Output the [x, y] coordinate of the center of the cell containing the given text.  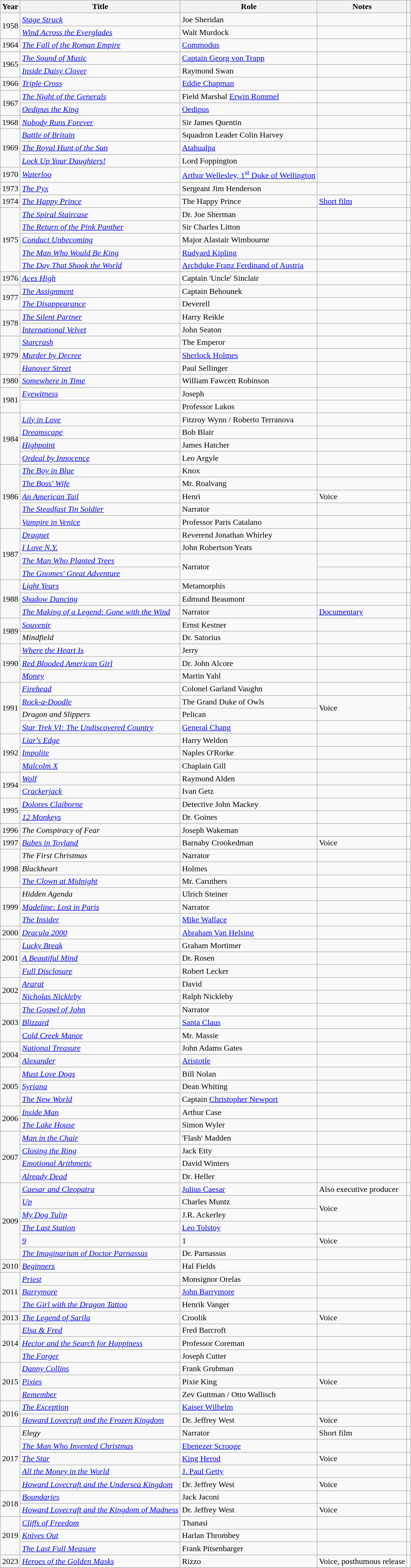
A Beautiful Mind [100, 958]
1986 [10, 496]
2015 [10, 1382]
Captain Behounek [249, 291]
The Steadfast Tin Soldier [100, 509]
Red Blooded American Girl [100, 663]
Mr. Massie [249, 1035]
Julius Caesar [249, 1189]
2019 [10, 1536]
1977 [10, 298]
2001 [10, 958]
Caesar and Cleopatra [100, 1189]
Somewhere in Time [100, 381]
J.R. Ackerley [249, 1215]
Harry Weldon [249, 740]
Elegy [100, 1433]
1980 [10, 381]
Pelican [249, 715]
Fitzroy Wynn / Roberto Terranova [249, 419]
2006 [10, 1119]
The Making of a Legend: Gone with the Wind [100, 612]
1989 [10, 631]
Must Love Dogs [100, 1074]
Pixie King [249, 1382]
Danny Collins [100, 1369]
Dr. Joe Sherman [249, 214]
William Fawcett Robinson [249, 381]
Pixies [100, 1382]
Ebenezer Scrooge [249, 1446]
Elsa & Fred [100, 1330]
Joseph Wakeman [249, 830]
Ernst Kestner [249, 625]
The Man Who Planted Trees [100, 561]
Atahualpa [249, 148]
Knives Out [100, 1536]
1975 [10, 240]
Jerry [249, 650]
Santa Claus [249, 1022]
1984 [10, 439]
Zev Guttman / Otto Wallisch [249, 1394]
2010 [10, 1266]
1994 [10, 785]
Dreamscape [100, 432]
2002 [10, 990]
Mindfield [100, 637]
Closing the Ring [100, 1151]
Babes in Toyland [100, 843]
2013 [10, 1318]
Lock Up Your Daughters! [100, 161]
Syriana [100, 1086]
All the Money in the World [100, 1471]
Thanasi [249, 1523]
Highpoint [100, 445]
Howard Lovecraft and the Frozen Kingdom [100, 1420]
1990 [10, 663]
Sir James Quentin [249, 122]
Year [10, 7]
Priest [100, 1279]
The Forger [100, 1356]
Mr. Roalvang [249, 484]
Aristotle [249, 1061]
Graham Mortimer [249, 945]
Colonel Garland Vaughn [249, 689]
Fred Barcroft [249, 1330]
Henrik Vanger [249, 1305]
Commodus [249, 45]
1988 [10, 599]
Lucky Break [100, 945]
Up [100, 1202]
Professor Coreman [249, 1343]
The Grand Duke of Owls [249, 702]
Leo Tolstoy [249, 1228]
James Hatcher [249, 445]
The Royal Hunt of the Sun [100, 148]
Inside Daisy Clover [100, 71]
1964 [10, 45]
Murder by Decree [100, 355]
Martin Yahl [249, 676]
Sherlock Holmes [249, 355]
Aces High [100, 278]
2005 [10, 1086]
David [249, 984]
Hidden Agenda [100, 894]
Raymond Swan [249, 71]
Joseph Cutter [249, 1356]
Dr. Heller [249, 1176]
International Velvet [100, 330]
Blackheart [100, 868]
Robert Lecker [249, 971]
Knox [249, 471]
Dr. Goines [249, 817]
Bill Nolan [249, 1074]
1987 [10, 554]
The Sound of Music [100, 58]
Hector and the Search for Happiness [100, 1343]
Beginners [100, 1266]
Ulrich Steiner [249, 894]
1999 [10, 907]
Mike Wallace [249, 920]
Remember [100, 1394]
Howard Lovecraft and the Undersea Kingdom [100, 1484]
Harry Reikle [249, 317]
David Winters [249, 1164]
12 Monkeys [100, 817]
Jack Jaconi [249, 1497]
Barrymore [100, 1292]
Souvenir [100, 625]
2004 [10, 1054]
Voice, posthumous release [362, 1561]
2000 [10, 933]
Shadow Dancing [100, 599]
Star Trek VI: The Undiscovered Country [100, 727]
1995 [10, 811]
The Return of the Pink Panther [100, 227]
Documentary [362, 612]
Wind Across the Everglades [100, 32]
Major Alastair Wimbourne [249, 240]
2011 [10, 1292]
The Gospel of John [100, 1009]
An American Tail [100, 496]
Frank Grubman [249, 1369]
The Man Who Invented Christmas [100, 1446]
Arthur Case [249, 1112]
Howard Lovecraft and the Kingdom of Madness [100, 1510]
General Chang [249, 727]
Metamorphis [249, 586]
The Conspiracy of Fear [100, 830]
Squadron Leader Colin Harvey [249, 135]
Full Disclosure [100, 971]
Inside Man [100, 1112]
Madeline: Lost in Paris [100, 907]
Joe Sheridan [249, 20]
Battle of Britain [100, 135]
Ralph Nickleby [249, 997]
Ordeal by Innocence [100, 458]
National Treasure [100, 1048]
Naples O'Rorke [249, 753]
Dragon and Slippers [100, 715]
Sir Charles Litton [249, 227]
Hal Fields [249, 1266]
2023 [10, 1561]
Triple Cross [100, 84]
Oedipus [249, 109]
1997 [10, 843]
Captain 'Uncle' Sinclair [249, 278]
I Love N.Y. [100, 548]
Paul Sellinger [249, 368]
The Disappearance [100, 304]
Alexander [100, 1061]
Dean Whiting [249, 1086]
Dragnet [100, 535]
Kaiser Wilhelm [249, 1407]
John Adams Gates [249, 1048]
Also executive producer [362, 1189]
'Flash' Madden [249, 1138]
Ararat [100, 984]
1981 [10, 400]
Light Years [100, 586]
Simon Wyler [249, 1125]
The Exception [100, 1407]
Barnaby Crookedman [249, 843]
Dracula 2000 [100, 933]
Crackerjack [100, 791]
Rock-a-Doodle [100, 702]
Dr. Rosen [249, 958]
Boundaries [100, 1497]
Jack Etty [249, 1151]
The Insider [100, 920]
King Herod [249, 1458]
Holmes [249, 868]
The Assignment [100, 291]
The Lake House [100, 1125]
Bob Blair [249, 432]
The Fall of the Roman Empire [100, 45]
1966 [10, 84]
The First Christmas [100, 855]
The Last Station [100, 1228]
The Pyx [100, 188]
Frank Pitsenbarger [249, 1548]
Mr. Caruthers [249, 881]
2016 [10, 1414]
Liar's Edge [100, 740]
Detective John Mackey [249, 804]
Reverend Jonathan Whirley [249, 535]
Title [100, 7]
1967 [10, 103]
2018 [10, 1503]
Leo Argyle [249, 458]
The Day That Shook the World [100, 265]
Starcrash [100, 342]
The Girl with the Dragon Tattoo [100, 1305]
Raymond Alden [249, 779]
The New World [100, 1099]
Harlan Thrombey [249, 1536]
2009 [10, 1221]
1991 [10, 708]
1969 [10, 148]
Dr. Satorius [249, 637]
1974 [10, 201]
Role [249, 7]
The Imaginarium of Doctor Parnassus [100, 1253]
Croolik [249, 1318]
The Boss' Wife [100, 484]
2003 [10, 1022]
1996 [10, 830]
1973 [10, 188]
2007 [10, 1157]
The Legend of Sarila [100, 1318]
The Clown at Midnight [100, 881]
Malcolm X [100, 766]
Heroes of the Golden Masks [100, 1561]
The Night of the Generals [100, 96]
Impolite [100, 753]
Arthur Wellesley, 1st Duke of Wellington [249, 175]
The Star [100, 1458]
1978 [10, 323]
Dr. Parnassus [249, 1253]
Professor Paris Catalano [249, 522]
Edmund Beaumont [249, 599]
Notes [362, 7]
Nobody Runs Forever [100, 122]
John Seaton [249, 330]
Wolf [100, 779]
Deverell [249, 304]
Cliffs of Freedom [100, 1523]
1 [249, 1240]
Where the Heart Is [100, 650]
The Emperor [249, 342]
Archduke Franz Ferdinand of Austria [249, 265]
Firehead [100, 689]
Waterloo [100, 175]
John Robertson Yeats [249, 548]
Eyewitness [100, 394]
1992 [10, 753]
Captain Christopher Newport [249, 1099]
The Man Who Would Be King [100, 252]
Dr. John Alcore [249, 663]
Henri [249, 496]
Vampire in Venice [100, 522]
Field Marshal Erwin Rommel [249, 96]
1976 [10, 278]
Cold Creek Manor [100, 1035]
9 [100, 1240]
Rizzo [249, 1561]
Ivan Getz [249, 791]
Abraham Van Helsing [249, 933]
The Last Full Measure [100, 1548]
Professor Lakos [249, 406]
1965 [10, 64]
Dolores Claiborne [100, 804]
1970 [10, 175]
Stage Struck [100, 20]
Captain Georg von Trapp [249, 58]
Blizzard [100, 1022]
Charles Muntz [249, 1202]
1979 [10, 355]
1968 [10, 122]
Lord Foppington [249, 161]
The Boy in Blue [100, 471]
Emotional Arithmetic [100, 1164]
Hanover Street [100, 368]
Chaplain Gill [249, 766]
J. Paul Getty [249, 1471]
Conduct Unbecoming [100, 240]
2014 [10, 1343]
The Silent Partner [100, 317]
Sergeant Jim Henderson [249, 188]
Rudyard Kipling [249, 252]
Joseph [249, 394]
The Gnomes' Great Adventure [100, 573]
Already Dead [100, 1176]
Eddie Chapman [249, 84]
Lily in Love [100, 419]
The Spiral Staircase [100, 214]
Man in the Chair [100, 1138]
Oedipus the King [100, 109]
Nicholas Nickleby [100, 997]
Money [100, 676]
John Barrymore [249, 1292]
My Dog Tulip [100, 1215]
1998 [10, 868]
1958 [10, 26]
2017 [10, 1458]
Monsignor Orelas [249, 1279]
Walt Murdock [249, 32]
